Output the [x, y] coordinate of the center of the cell containing the given text.  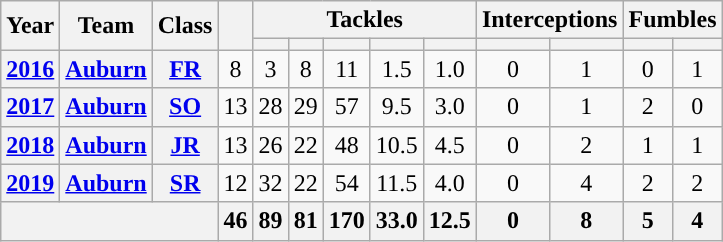
3 [270, 69]
SO [185, 107]
33.0 [396, 221]
2016 [30, 69]
2019 [30, 183]
FR [185, 69]
Tackles [364, 20]
SR [185, 183]
2017 [30, 107]
Team [106, 26]
1.5 [396, 69]
1.0 [450, 69]
32 [270, 183]
Fumbles [672, 20]
3.0 [450, 107]
JR [185, 145]
170 [346, 221]
Year [30, 26]
12 [236, 183]
28 [270, 107]
5 [648, 221]
10.5 [396, 145]
4.0 [450, 183]
4.5 [450, 145]
2018 [30, 145]
46 [236, 221]
29 [306, 107]
11 [346, 69]
81 [306, 221]
9.5 [396, 107]
48 [346, 145]
11.5 [396, 183]
12.5 [450, 221]
89 [270, 221]
54 [346, 183]
57 [346, 107]
Class [185, 26]
26 [270, 145]
Interceptions [550, 20]
